Capture the cell that displays the provided text and extract its (X, Y) central coordinate. 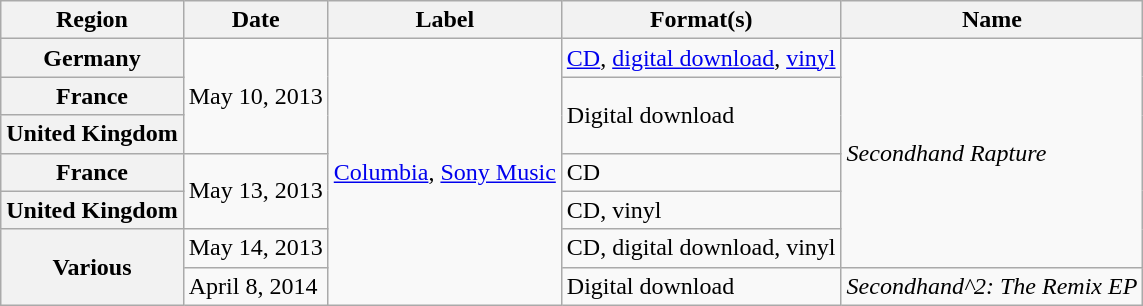
Name (992, 20)
Secondhand Rapture (992, 153)
Various (92, 267)
May 14, 2013 (256, 248)
Region (92, 20)
CD, vinyl (701, 210)
April 8, 2014 (256, 286)
Columbia, Sony Music (444, 172)
CD (701, 172)
Format(s) (701, 20)
Date (256, 20)
Germany (92, 58)
Label (444, 20)
May 13, 2013 (256, 191)
Secondhand^2: The Remix EP (992, 286)
May 10, 2013 (256, 96)
